Extract the (x, y) coordinate from the center of the cell holding the provided text.  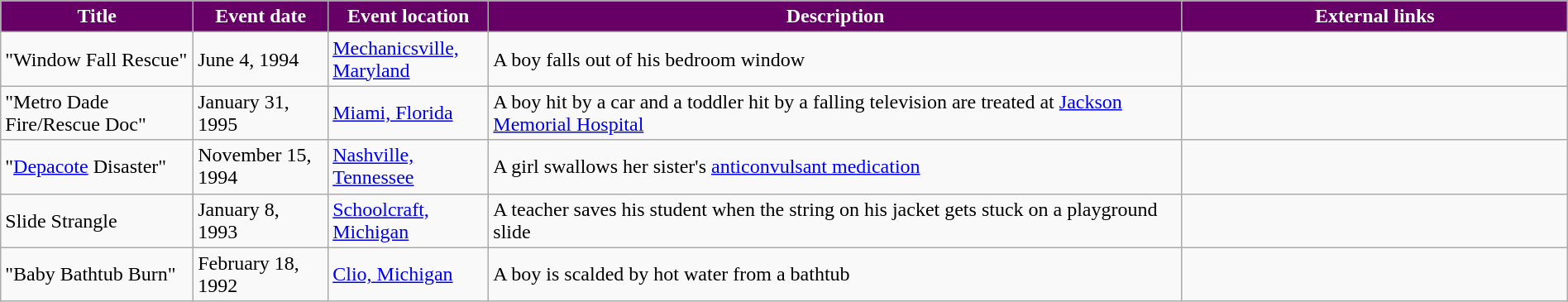
Title (98, 17)
Nashville, Tennessee (409, 167)
"Metro Dade Fire/Rescue Doc" (98, 113)
External links (1374, 17)
"Baby Bathtub Burn" (98, 275)
Miami, Florida (409, 113)
Mechanicsville, Maryland (409, 60)
January 31, 1995 (261, 113)
"Window Fall Rescue" (98, 60)
Event date (261, 17)
Description (835, 17)
June 4, 1994 (261, 60)
A boy is scalded by hot water from a bathtub (835, 275)
November 15, 1994 (261, 167)
"Depacote Disaster" (98, 167)
A boy hit by a car and a toddler hit by a falling television are treated at Jackson Memorial Hospital (835, 113)
February 18, 1992 (261, 275)
Clio, Michigan (409, 275)
January 8, 1993 (261, 220)
A boy falls out of his bedroom window (835, 60)
A teacher saves his student when the string on his jacket gets stuck on a playground slide (835, 220)
Slide Strangle (98, 220)
A girl swallows her sister's anticonvulsant medication (835, 167)
Event location (409, 17)
Schoolcraft, Michigan (409, 220)
